Determine the (X, Y) coordinate at the center of the cell enclosing the given text.  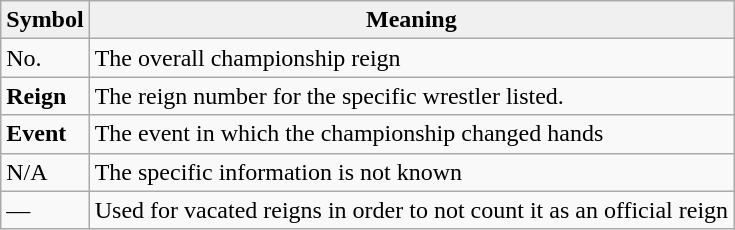
The specific information is not known (411, 172)
Meaning (411, 20)
— (45, 210)
Symbol (45, 20)
The overall championship reign (411, 58)
The event in which the championship changed hands (411, 134)
The reign number for the specific wrestler listed. (411, 96)
N/A (45, 172)
Reign (45, 96)
Used for vacated reigns in order to not count it as an official reign (411, 210)
Event (45, 134)
No. (45, 58)
